Provide the [X, Y] coordinate of the cell's center where the given text is located.  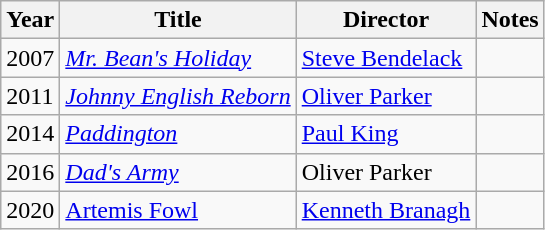
2020 [30, 210]
Year [30, 20]
2016 [30, 172]
Kenneth Branagh [386, 210]
Mr. Bean's Holiday [178, 58]
2014 [30, 134]
Director [386, 20]
2011 [30, 96]
Paddington [178, 134]
Johnny English Reborn [178, 96]
Title [178, 20]
Steve Bendelack [386, 58]
Dad's Army [178, 172]
Notes [510, 20]
2007 [30, 58]
Artemis Fowl [178, 210]
Paul King [386, 134]
